From the cell containing the given text, extract its center point as [x, y] coordinate. 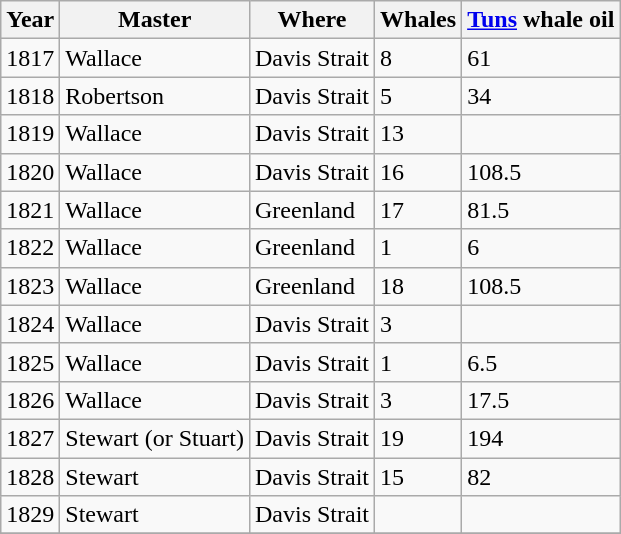
1822 [30, 248]
Whales [418, 20]
15 [418, 477]
1828 [30, 477]
Master [155, 20]
1829 [30, 515]
Year [30, 20]
1818 [30, 96]
17.5 [541, 400]
Stewart (or Stuart) [155, 438]
1819 [30, 134]
8 [418, 58]
1820 [30, 172]
Tuns whale oil [541, 20]
17 [418, 210]
1824 [30, 324]
6 [541, 248]
61 [541, 58]
34 [541, 96]
1825 [30, 362]
81.5 [541, 210]
1826 [30, 400]
1827 [30, 438]
Where [312, 20]
82 [541, 477]
1817 [30, 58]
194 [541, 438]
Robertson [155, 96]
5 [418, 96]
6.5 [541, 362]
1823 [30, 286]
18 [418, 286]
19 [418, 438]
1821 [30, 210]
16 [418, 172]
13 [418, 134]
